Determine the [X, Y] coordinate at the center of the cell enclosing the given text.  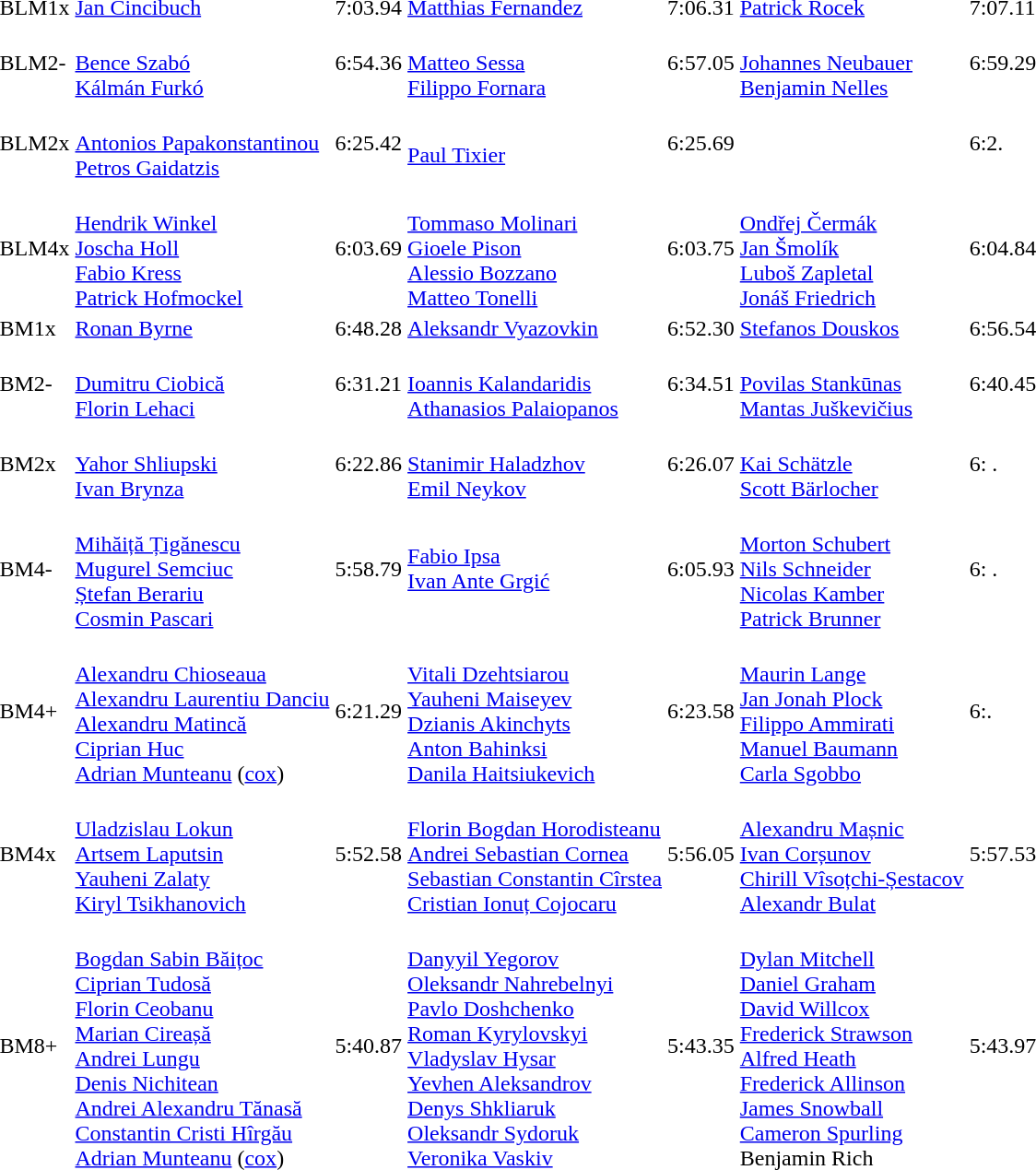
6:57.05 [701, 63]
Morton SchubertNils SchneiderNicolas KamberPatrick Brunner [852, 569]
6:25.69 [701, 143]
6:03.69 [369, 248]
Paul Tixier [535, 143]
5:56.05 [701, 854]
Tommaso MolinariGioele PisonAlessio BozzanoMatteo Tonelli [535, 248]
Mihăiță ȚigănescuMugurel SemciucȘtefan BerariuCosmin Pascari [203, 569]
6:23.58 [701, 712]
Dumitru CiobicăFlorin Lehaci [203, 384]
5:52.58 [369, 854]
Alexandru ChioseauaAlexandru Laurentiu DanciuAlexandru MatincăCiprian HucAdrian Munteanu (cox) [203, 712]
6:21.29 [369, 712]
Hendrik WinkelJoscha HollFabio KressPatrick Hofmockel [203, 248]
6:31.21 [369, 384]
Kai SchätzleScott Bärlocher [852, 464]
6:26.07 [701, 464]
6:25.42 [369, 143]
Ondřej ČermákJan ŠmolíkLuboš ZapletalJonáš Friedrich [852, 248]
Alexandru MașnicIvan CorșunovChirill Vîsoțchi-ȘestacovAlexandr Bulat [852, 854]
Matteo SessaFilippo Fornara [535, 63]
Fabio IpsaIvan Ante Grgić [535, 569]
6:03.75 [701, 248]
Ioannis KalandaridisAthanasios Palaiopanos [535, 384]
Florin Bogdan HorodisteanuAndrei Sebastian CorneaSebastian Constantin CîrsteaCristian Ionuț Cojocaru [535, 854]
Aleksandr Vyazovkin [535, 328]
Uladzislau LokunArtsem LaputsinYauheni ZalatyKiryl Tsikhanovich [203, 854]
Maurin LangeJan Jonah PlockFilippo AmmiratiManuel BaumannCarla Sgobbo [852, 712]
Povilas StankūnasMantas Juškevičius [852, 384]
Vitali DzehtsiarouYauheni MaiseyevDzianis AkinchytsAnton BahinksiDanila Haitsiukevich [535, 712]
Ronan Byrne [203, 328]
6:54.36 [369, 63]
Johannes NeubauerBenjamin Nelles [852, 63]
6:05.93 [701, 569]
5:58.79 [369, 569]
6:22.86 [369, 464]
Stanimir HaladzhovEmil Neykov [535, 464]
Antonios PapakonstantinouPetros Gaidatzis [203, 143]
6:52.30 [701, 328]
Stefanos Douskos [852, 328]
Yahor ShliupskiIvan Brynza [203, 464]
6:34.51 [701, 384]
6:48.28 [369, 328]
Bence SzabóKálmán Furkó [203, 63]
